Determine the (X, Y) coordinate at the center of the cell enclosing the given text.  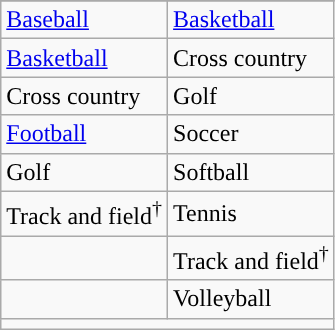
Baseball (84, 20)
Football (84, 134)
Tennis (252, 214)
Soccer (252, 134)
Volleyball (252, 299)
Softball (252, 172)
